Locate the cell with the specified text and output its [X, Y] center coordinate. 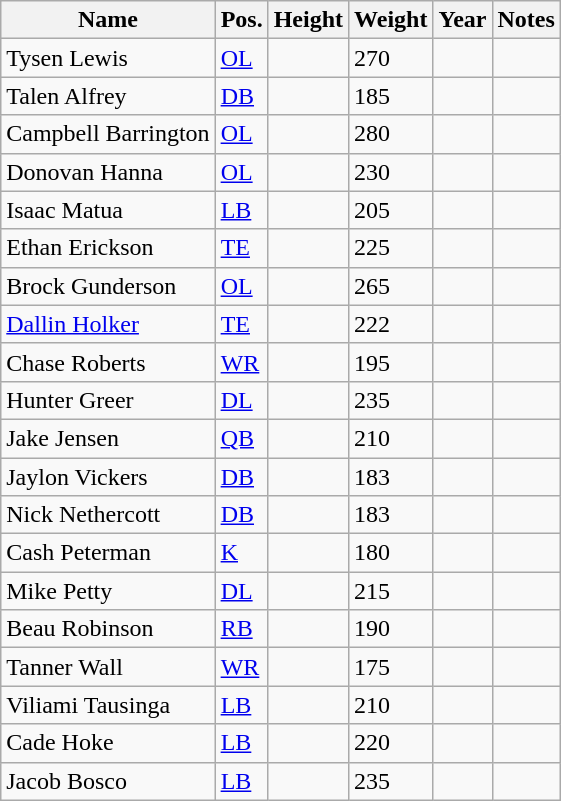
Notes [526, 20]
265 [391, 286]
215 [391, 591]
Mike Petty [108, 591]
Cash Peterman [108, 553]
195 [391, 362]
Ethan Erickson [108, 248]
Beau Robinson [108, 629]
Jake Jensen [108, 438]
Dallin Holker [108, 324]
Weight [391, 20]
180 [391, 553]
Nick Nethercott [108, 515]
Jacob Bosco [108, 781]
Talen Alfrey [108, 96]
Tanner Wall [108, 667]
222 [391, 324]
RB [242, 629]
270 [391, 58]
Campbell Barrington [108, 134]
Brock Gunderson [108, 286]
QB [242, 438]
205 [391, 210]
Jaylon Vickers [108, 477]
225 [391, 248]
Hunter Greer [108, 400]
Cade Hoke [108, 743]
Height [308, 20]
Pos. [242, 20]
K [242, 553]
230 [391, 172]
175 [391, 667]
Year [462, 20]
185 [391, 96]
Name [108, 20]
280 [391, 134]
Isaac Matua [108, 210]
Chase Roberts [108, 362]
Tysen Lewis [108, 58]
Donovan Hanna [108, 172]
220 [391, 743]
Viliami Tausinga [108, 705]
190 [391, 629]
